Capture the cell that displays the provided text and extract its [x, y] central coordinate. 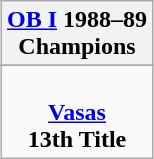
OB I 1988–89Champions [76, 34]
Vasas13th Title [76, 112]
